Output the (X, Y) coordinate of the center of the cell containing the given text.  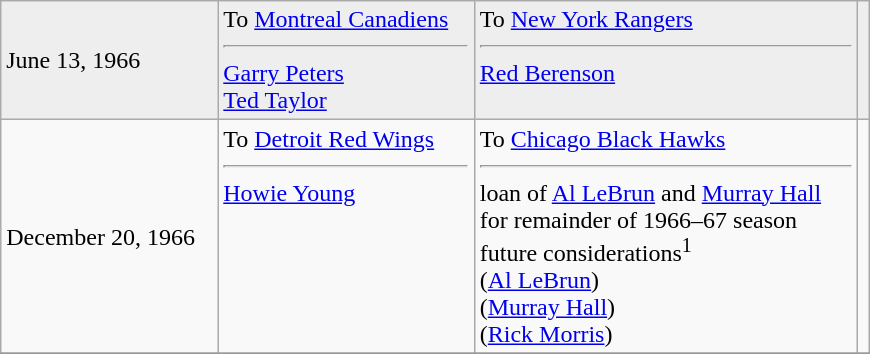
To Detroit Red WingsHowie Young (346, 237)
To New York RangersRed Berenson (666, 60)
To Montreal CanadiensGarry PetersTed Taylor (346, 60)
December 20, 1966 (110, 237)
June 13, 1966 (110, 60)
To Chicago Black Hawksloan of Al LeBrun and Murray Hallfor remainder of 1966–67 seasonfuture considerations1(Al LeBrun)(Murray Hall)(Rick Morris) (666, 237)
